Identify which cell holds the provided text, then report its [x, y] central coordinate. 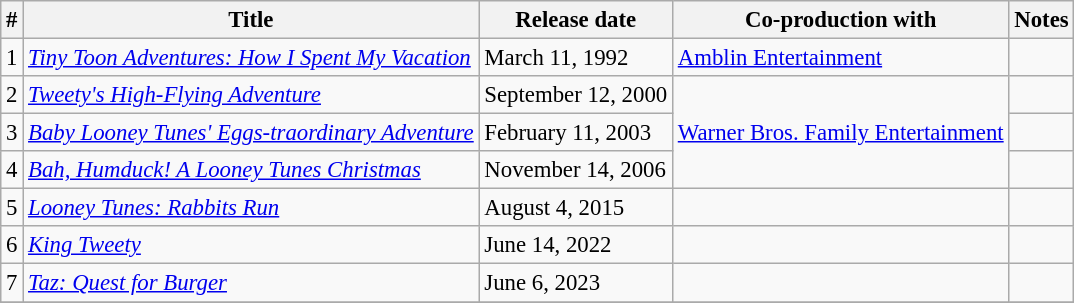
Looney Tunes: Rabbits Run [251, 208]
Warner Bros. Family Entertainment [840, 132]
November 14, 2006 [576, 170]
June 6, 2023 [576, 283]
6 [12, 245]
Baby Looney Tunes' Eggs-traordinary Adventure [251, 133]
March 11, 1992 [576, 58]
1 [12, 58]
King Tweety [251, 245]
7 [12, 283]
August 4, 2015 [576, 208]
Taz: Quest for Burger [251, 283]
Title [251, 20]
June 14, 2022 [576, 245]
3 [12, 133]
Release date [576, 20]
Bah, Humduck! A Looney Tunes Christmas [251, 170]
Tiny Toon Adventures: How I Spent My Vacation [251, 58]
2 [12, 95]
Amblin Entertainment [840, 58]
# [12, 20]
5 [12, 208]
Notes [1042, 20]
Co-production with [840, 20]
February 11, 2003 [576, 133]
4 [12, 170]
September 12, 2000 [576, 95]
Tweety's High-Flying Adventure [251, 95]
